Identify which cell holds the provided text, then report its (X, Y) central coordinate. 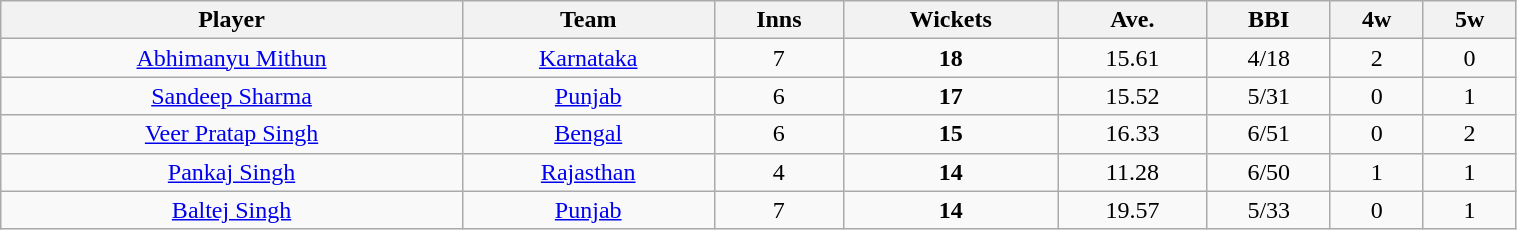
15 (951, 134)
19.57 (1132, 210)
15.52 (1132, 96)
5w (1470, 20)
Baltej Singh (232, 210)
Team (588, 20)
Veer Pratap Singh (232, 134)
Bengal (588, 134)
Inns (779, 20)
4w (1376, 20)
Wickets (951, 20)
4/18 (1268, 58)
BBI (1268, 20)
5/31 (1268, 96)
16.33 (1132, 134)
6/51 (1268, 134)
Sandeep Sharma (232, 96)
Karnataka (588, 58)
17 (951, 96)
4 (779, 172)
11.28 (1132, 172)
18 (951, 58)
Pankaj Singh (232, 172)
6/50 (1268, 172)
Ave. (1132, 20)
15.61 (1132, 58)
Player (232, 20)
Abhimanyu Mithun (232, 58)
5/33 (1268, 210)
Rajasthan (588, 172)
